Identify which cell holds the provided text, then report its (x, y) central coordinate. 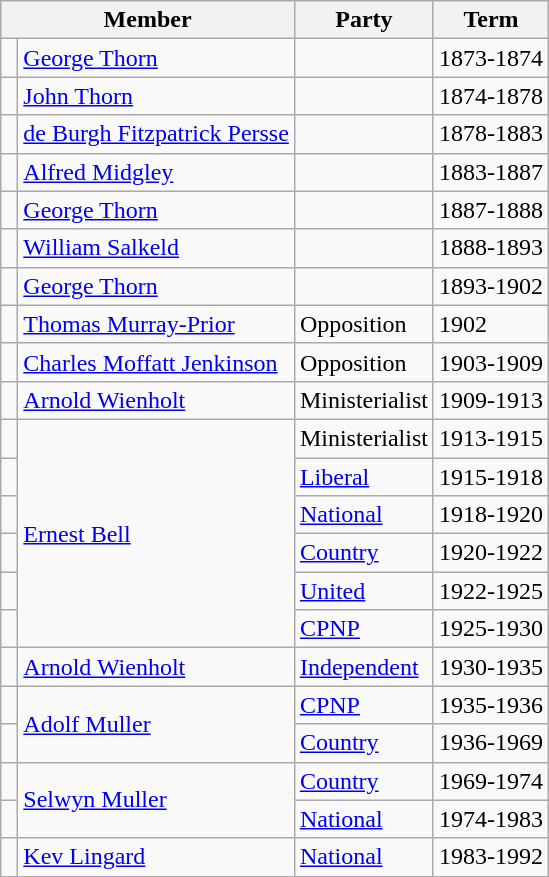
William Salkeld (156, 248)
1969-1974 (490, 781)
Selwyn Muller (156, 800)
Member (148, 20)
1920-1922 (490, 553)
Adolf Muller (156, 724)
1902 (490, 324)
Thomas Murray-Prior (156, 324)
1893-1902 (490, 286)
1888-1893 (490, 248)
1983-1992 (490, 857)
Independent (364, 667)
1935-1936 (490, 705)
1878-1883 (490, 134)
Charles Moffatt Jenkinson (156, 362)
1915-1918 (490, 477)
1903-1909 (490, 362)
1925-1930 (490, 629)
Term (490, 20)
1922-1925 (490, 591)
de Burgh Fitzpatrick Persse (156, 134)
Alfred Midgley (156, 172)
Party (364, 20)
Kev Lingard (156, 857)
John Thorn (156, 96)
Liberal (364, 477)
1909-1913 (490, 400)
1873-1874 (490, 58)
1918-1920 (490, 515)
Ernest Bell (156, 533)
1887-1888 (490, 210)
1930-1935 (490, 667)
United (364, 591)
1883-1887 (490, 172)
1874-1878 (490, 96)
1936-1969 (490, 743)
1913-1915 (490, 438)
1974-1983 (490, 819)
